Scan for the cell matching the given text and deliver its [x, y] coordinate at center. 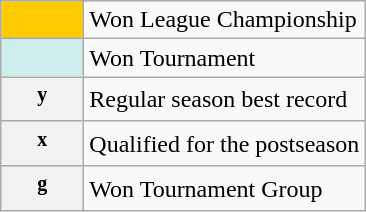
Regular season best record [224, 100]
y [42, 100]
Won League Championship [224, 20]
Won Tournament Group [224, 188]
x [42, 144]
g [42, 188]
Qualified for the postseason [224, 144]
Won Tournament [224, 58]
